Return (X, Y) of the center of cell containing provided text 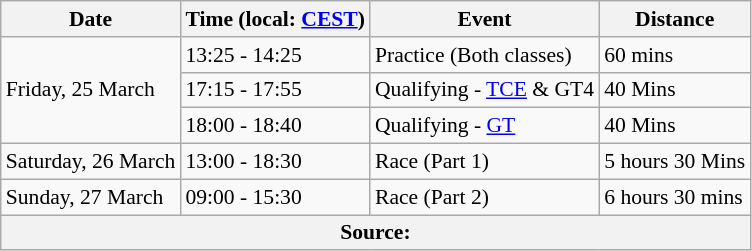
Race (Part 1) (484, 162)
Saturday, 26 March (91, 162)
Qualifying - TCE & GT4 (484, 90)
Distance (674, 19)
60 mins (674, 55)
Sunday, 27 March (91, 197)
Friday, 25 March (91, 90)
18:00 - 18:40 (275, 126)
Event (484, 19)
Date (91, 19)
13:00 - 18:30 (275, 162)
Qualifying - GT (484, 126)
6 hours 30 mins (674, 197)
5 hours 30 Mins (674, 162)
09:00 - 15:30 (275, 197)
17:15 - 17:55 (275, 90)
Race (Part 2) (484, 197)
13:25 - 14:25 (275, 55)
Source: (376, 233)
Practice (Both classes) (484, 55)
Time (local: CEST) (275, 19)
